Capture the cell that displays the provided text and extract its [x, y] central coordinate. 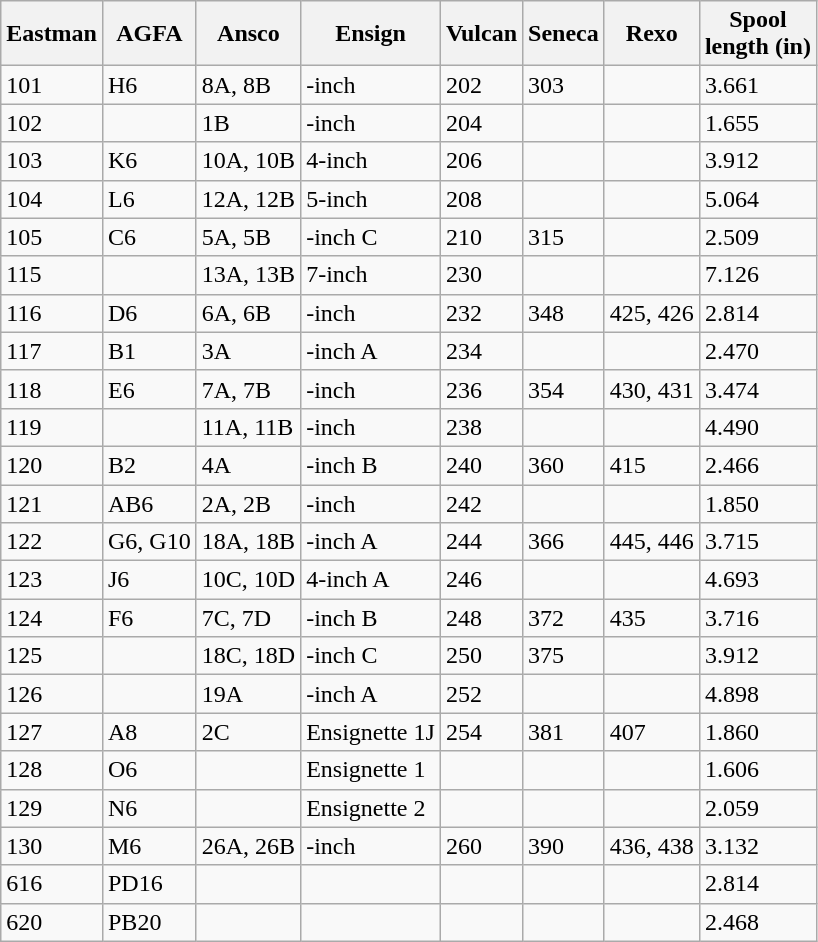
240 [481, 465]
230 [481, 275]
242 [481, 503]
2.470 [758, 351]
C6 [149, 237]
123 [52, 580]
5-inch [371, 199]
125 [52, 656]
117 [52, 351]
1.655 [758, 123]
3.474 [758, 389]
Seneca [564, 34]
101 [52, 85]
Ensignette 1J [371, 732]
10A, 10B [248, 161]
232 [481, 313]
B2 [149, 465]
372 [564, 618]
118 [52, 389]
7.126 [758, 275]
248 [481, 618]
120 [52, 465]
B1 [149, 351]
375 [564, 656]
4.898 [758, 694]
2.468 [758, 922]
445, 446 [652, 542]
3A [248, 351]
F6 [149, 618]
210 [481, 237]
119 [52, 427]
4.693 [758, 580]
1.860 [758, 732]
7-inch [371, 275]
2.466 [758, 465]
425, 426 [652, 313]
2C [248, 732]
260 [481, 846]
250 [481, 656]
390 [564, 846]
236 [481, 389]
N6 [149, 808]
1.606 [758, 770]
122 [52, 542]
254 [481, 732]
Ansco [248, 34]
3.716 [758, 618]
M6 [149, 846]
PB20 [149, 922]
127 [52, 732]
4-inch [371, 161]
A8 [149, 732]
381 [564, 732]
D6 [149, 313]
Vulcan [481, 34]
102 [52, 123]
124 [52, 618]
PD16 [149, 884]
AGFA [149, 34]
Ensignette 2 [371, 808]
J6 [149, 580]
407 [652, 732]
13A, 13B [248, 275]
Rexo [652, 34]
7C, 7D [248, 618]
10C, 10D [248, 580]
616 [52, 884]
7A, 7B [248, 389]
G6, G10 [149, 542]
3.715 [758, 542]
Ensignette 1 [371, 770]
130 [52, 846]
2.059 [758, 808]
26A, 26B [248, 846]
204 [481, 123]
121 [52, 503]
128 [52, 770]
1.850 [758, 503]
366 [564, 542]
O6 [149, 770]
L6 [149, 199]
620 [52, 922]
4A [248, 465]
116 [52, 313]
Ensign [371, 34]
348 [564, 313]
430, 431 [652, 389]
19A [248, 694]
3.661 [758, 85]
18C, 18D [248, 656]
303 [564, 85]
105 [52, 237]
360 [564, 465]
354 [564, 389]
AB6 [149, 503]
H6 [149, 85]
E6 [149, 389]
104 [52, 199]
5A, 5B [248, 237]
4.490 [758, 427]
252 [481, 694]
5.064 [758, 199]
1B [248, 123]
206 [481, 161]
115 [52, 275]
11A, 11B [248, 427]
435 [652, 618]
2.509 [758, 237]
315 [564, 237]
246 [481, 580]
129 [52, 808]
6A, 6B [248, 313]
244 [481, 542]
Eastman [52, 34]
2A, 2B [248, 503]
436, 438 [652, 846]
12A, 12B [248, 199]
415 [652, 465]
K6 [149, 161]
Spoollength (in) [758, 34]
208 [481, 199]
4-inch A [371, 580]
238 [481, 427]
3.132 [758, 846]
202 [481, 85]
18A, 18B [248, 542]
126 [52, 694]
103 [52, 161]
8A, 8B [248, 85]
234 [481, 351]
